Capture the cell that displays the provided text and extract its (X, Y) central coordinate. 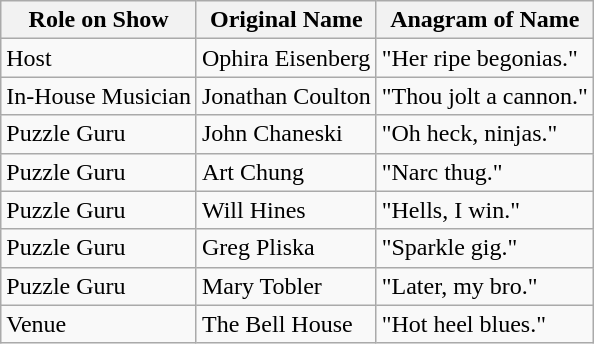
Original Name (286, 20)
Venue (99, 324)
"Oh heck, ninjas." (484, 134)
Jonathan Coulton (286, 96)
Art Chung (286, 172)
In-House Musician (99, 96)
"Hot heel blues." (484, 324)
Greg Pliska (286, 248)
Anagram of Name (484, 20)
"Later, my bro." (484, 286)
"Sparkle gig." (484, 248)
Will Hines (286, 210)
Role on Show (99, 20)
"Narc thug." (484, 172)
"Her ripe begonias." (484, 58)
"Thou jolt a cannon." (484, 96)
Ophira Eisenberg (286, 58)
The Bell House (286, 324)
Mary Tobler (286, 286)
John Chaneski (286, 134)
Host (99, 58)
"Hells, I win." (484, 210)
